Extract the [X, Y] coordinate from the center of the cell holding the provided text.  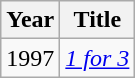
Title [98, 20]
1997 [30, 58]
Year [30, 20]
1 for 3 [98, 58]
